Return [X, Y] of the center of cell containing provided text 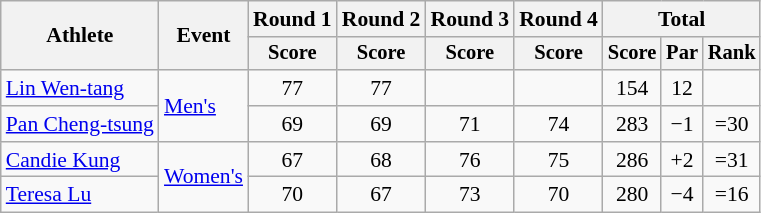
73 [470, 195]
Teresa Lu [80, 195]
Round 3 [470, 19]
Par [682, 54]
=30 [732, 124]
283 [632, 124]
=31 [732, 160]
Event [204, 36]
+2 [682, 160]
Total [682, 19]
Women's [204, 178]
−1 [682, 124]
Men's [204, 106]
Rank [732, 54]
68 [382, 160]
Round 2 [382, 19]
76 [470, 160]
Round 4 [558, 19]
Pan Cheng-tsung [80, 124]
−4 [682, 195]
Athlete [80, 36]
Candie Kung [80, 160]
Round 1 [292, 19]
12 [682, 88]
=16 [732, 195]
74 [558, 124]
71 [470, 124]
Lin Wen-tang [80, 88]
286 [632, 160]
75 [558, 160]
154 [632, 88]
280 [632, 195]
